Pinpoint the cell where the given text exists, returning its (x, y) midpoint coordinate. 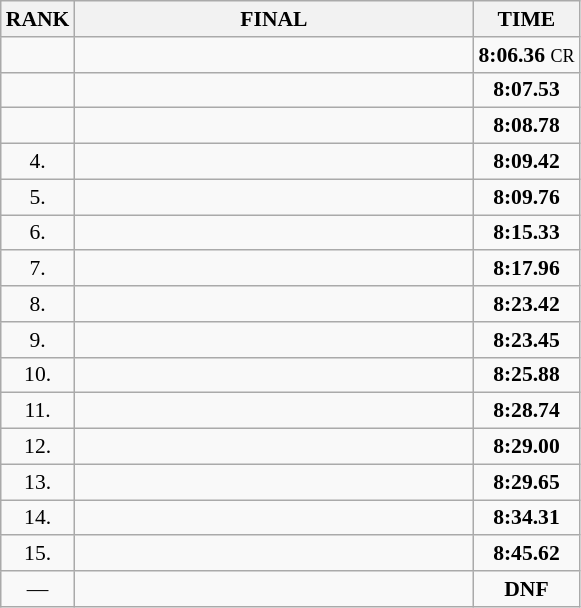
15. (38, 554)
8:25.88 (526, 375)
13. (38, 482)
8:07.53 (526, 90)
8:23.45 (526, 340)
11. (38, 411)
FINAL (274, 19)
8:08.78 (526, 126)
8:09.42 (526, 162)
RANK (38, 19)
8:17.96 (526, 269)
8:29.00 (526, 447)
8:15.33 (526, 233)
TIME (526, 19)
DNF (526, 589)
12. (38, 447)
9. (38, 340)
— (38, 589)
6. (38, 233)
7. (38, 269)
8:45.62 (526, 554)
10. (38, 375)
8:29.65 (526, 482)
8:09.76 (526, 197)
14. (38, 518)
8:28.74 (526, 411)
8:34.31 (526, 518)
8:06.36 CR (526, 55)
4. (38, 162)
5. (38, 197)
8:23.42 (526, 304)
8. (38, 304)
